Pinpoint the cell where the given text exists, returning its [x, y] midpoint coordinate. 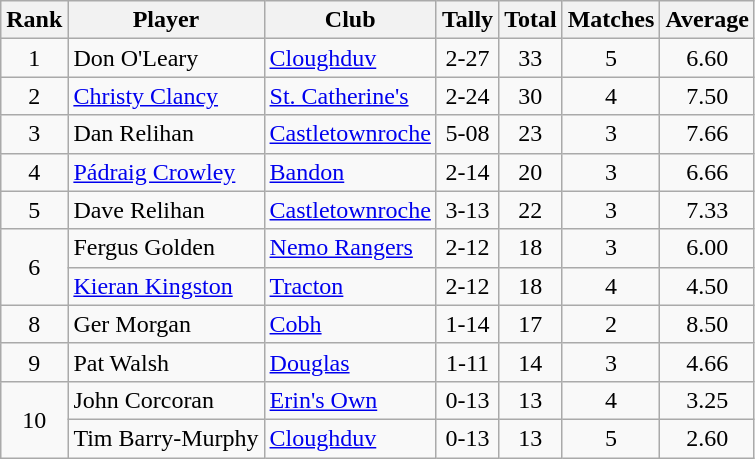
5-08 [467, 134]
6 [34, 267]
St. Catherine's [350, 96]
3-13 [467, 210]
1-14 [467, 324]
22 [531, 210]
1 [34, 58]
Douglas [350, 362]
Kieran Kingston [166, 286]
7.50 [708, 96]
Erin's Own [350, 400]
Club [350, 20]
2-24 [467, 96]
Tally [467, 20]
2.60 [708, 438]
23 [531, 134]
Average [708, 20]
2-14 [467, 172]
33 [531, 58]
Matches [611, 20]
Pádraig Crowley [166, 172]
10 [34, 419]
3.25 [708, 400]
Ger Morgan [166, 324]
Fergus Golden [166, 248]
Cobh [350, 324]
2-27 [467, 58]
20 [531, 172]
8 [34, 324]
Don O'Leary [166, 58]
4.66 [708, 362]
Total [531, 20]
6.66 [708, 172]
7.33 [708, 210]
6.60 [708, 58]
Dan Relihan [166, 134]
8.50 [708, 324]
Player [166, 20]
14 [531, 362]
7.66 [708, 134]
Christy Clancy [166, 96]
Bandon [350, 172]
Pat Walsh [166, 362]
4.50 [708, 286]
30 [531, 96]
Dave Relihan [166, 210]
Nemo Rangers [350, 248]
Tracton [350, 286]
9 [34, 362]
17 [531, 324]
Tim Barry-Murphy [166, 438]
Rank [34, 20]
6.00 [708, 248]
1-11 [467, 362]
John Corcoran [166, 400]
